Output the [X, Y] coordinate of the center of the cell containing the given text.  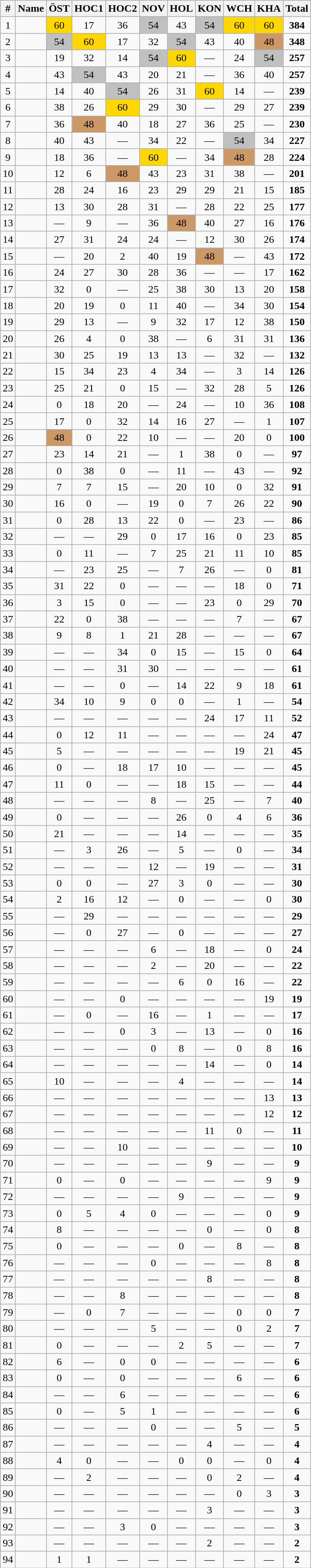
Total [297, 9]
# [8, 9]
384 [297, 25]
Name [31, 9]
82 [8, 1362]
162 [297, 273]
HOL [181, 9]
78 [8, 1296]
83 [8, 1378]
51 [8, 850]
75 [8, 1246]
KHA [269, 9]
49 [8, 817]
59 [8, 982]
55 [8, 916]
58 [8, 965]
88 [8, 1460]
62 [8, 1032]
201 [297, 173]
46 [8, 768]
154 [297, 306]
ÖST [59, 9]
53 [8, 883]
39 [8, 652]
33 [8, 553]
84 [8, 1395]
94 [8, 1560]
68 [8, 1131]
63 [8, 1048]
132 [297, 355]
42 [8, 701]
158 [297, 289]
41 [8, 685]
108 [297, 404]
KON [210, 9]
76 [8, 1263]
93 [8, 1543]
WCH [239, 9]
73 [8, 1213]
136 [297, 339]
176 [297, 223]
87 [8, 1444]
65 [8, 1081]
172 [297, 256]
227 [297, 140]
89 [8, 1477]
107 [297, 421]
NOV [153, 9]
185 [297, 190]
174 [297, 240]
79 [8, 1312]
66 [8, 1098]
69 [8, 1147]
80 [8, 1329]
224 [297, 157]
100 [297, 437]
177 [297, 207]
72 [8, 1196]
HOC2 [123, 9]
74 [8, 1229]
56 [8, 932]
77 [8, 1279]
150 [297, 322]
37 [8, 619]
HOC1 [89, 9]
97 [297, 454]
50 [8, 834]
348 [297, 42]
230 [297, 124]
57 [8, 949]
